Find where the given text appears and provide that cell's center as [x, y] coordinate. 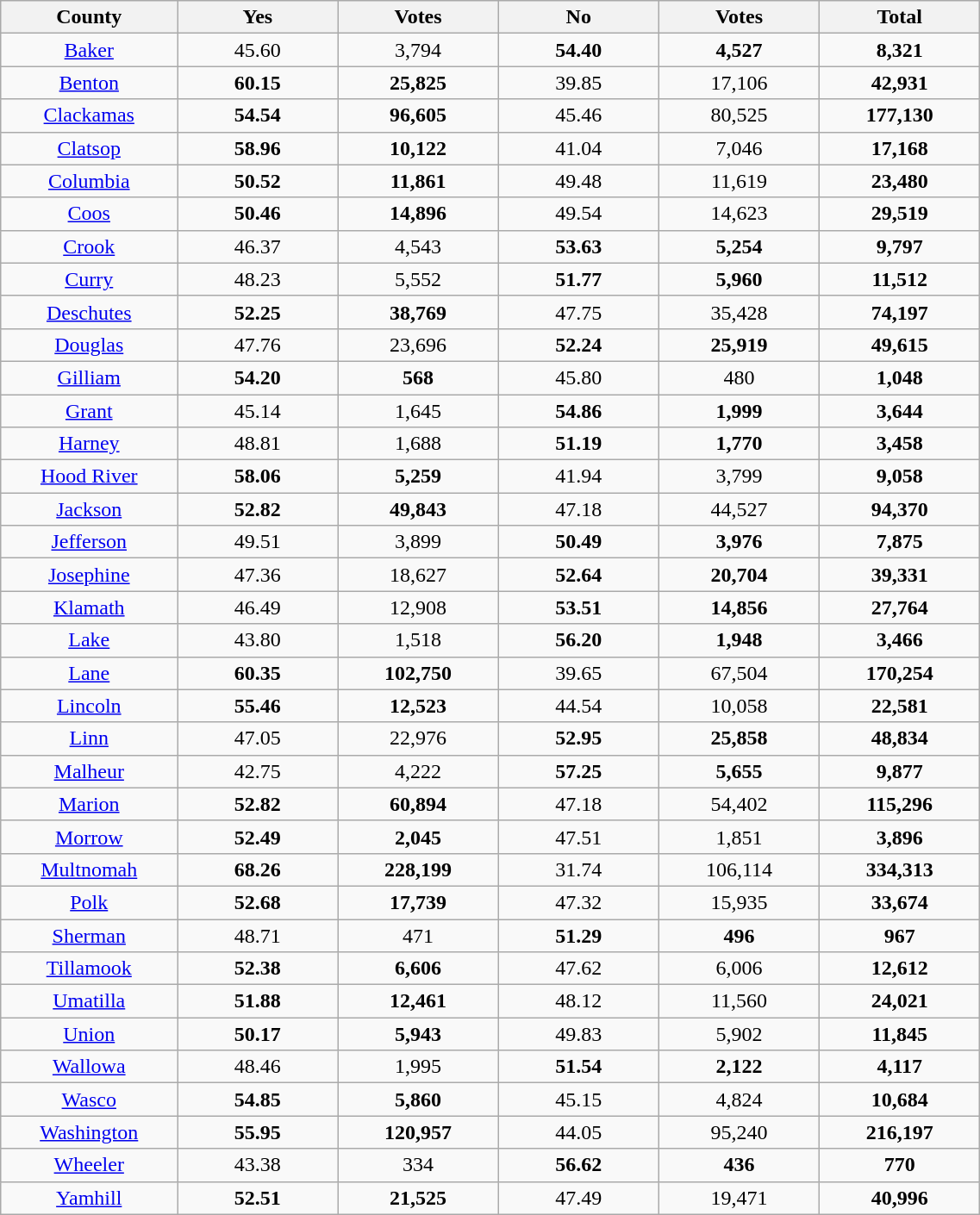
3,799 [739, 477]
15,935 [739, 902]
54.54 [258, 115]
80,525 [739, 115]
19,471 [739, 1198]
18,627 [418, 575]
49,843 [418, 509]
471 [418, 935]
60,894 [418, 804]
47.49 [578, 1198]
14,856 [739, 607]
14,896 [418, 214]
10,058 [739, 706]
9,877 [900, 771]
770 [900, 1165]
Klamath [90, 607]
20,704 [739, 575]
45.15 [578, 1100]
1,999 [739, 411]
7,046 [739, 148]
54.40 [578, 50]
96,605 [418, 115]
5,259 [418, 477]
568 [418, 377]
1,688 [418, 444]
5,552 [418, 279]
11,512 [900, 279]
56.62 [578, 1165]
3,458 [900, 444]
31.74 [578, 869]
53.63 [578, 246]
67,504 [739, 673]
Benton [90, 83]
54.86 [578, 411]
45.80 [578, 377]
49,615 [900, 345]
22,976 [418, 738]
53.51 [578, 607]
39,331 [900, 575]
47.75 [578, 312]
2,045 [418, 837]
Wallowa [90, 1067]
334 [418, 1165]
49.54 [578, 214]
102,750 [418, 673]
40,996 [900, 1198]
43.80 [258, 640]
Columbia [90, 181]
4,543 [418, 246]
5,655 [739, 771]
5,943 [418, 1034]
1,518 [418, 640]
Tillamook [90, 969]
Gilliam [90, 377]
44.05 [578, 1132]
Crook [90, 246]
56.20 [578, 640]
Deschutes [90, 312]
Grant [90, 411]
52.68 [258, 902]
17,168 [900, 148]
47.62 [578, 969]
38,769 [418, 312]
Multnomah [90, 869]
436 [739, 1165]
10,684 [900, 1100]
1,995 [418, 1067]
7,875 [900, 542]
52.95 [578, 738]
Coos [90, 214]
12,908 [418, 607]
4,824 [739, 1100]
51.29 [578, 935]
Clackamas [90, 115]
74,197 [900, 312]
43.38 [258, 1165]
1,770 [739, 444]
3,976 [739, 542]
49.48 [578, 181]
60.35 [258, 673]
Douglas [90, 345]
44.54 [578, 706]
Morrow [90, 837]
46.49 [258, 607]
216,197 [900, 1132]
228,199 [418, 869]
3,466 [900, 640]
3,899 [418, 542]
4,527 [739, 50]
25,858 [739, 738]
23,696 [418, 345]
Linn [90, 738]
4,222 [418, 771]
5,960 [739, 279]
170,254 [900, 673]
No [578, 17]
21,525 [418, 1198]
Polk [90, 902]
54,402 [739, 804]
47.36 [258, 575]
51.88 [258, 1001]
55.95 [258, 1132]
54.85 [258, 1100]
48,834 [900, 738]
52.38 [258, 969]
6,006 [739, 969]
Hood River [90, 477]
52.51 [258, 1198]
23,480 [900, 181]
1,851 [739, 837]
47.32 [578, 902]
48.71 [258, 935]
Baker [90, 50]
46.37 [258, 246]
57.25 [578, 771]
50.49 [578, 542]
42.75 [258, 771]
55.46 [258, 706]
3,794 [418, 50]
Yamhill [90, 1198]
48.81 [258, 444]
58.06 [258, 477]
115,296 [900, 804]
44,527 [739, 509]
51.54 [578, 1067]
9,058 [900, 477]
52.24 [578, 345]
Curry [90, 279]
17,106 [739, 83]
Total [900, 17]
50.17 [258, 1034]
Washington [90, 1132]
2,122 [739, 1067]
25,825 [418, 83]
52.64 [578, 575]
10,122 [418, 148]
Lane [90, 673]
11,845 [900, 1034]
11,619 [739, 181]
29,519 [900, 214]
12,612 [900, 969]
39.65 [578, 673]
11,560 [739, 1001]
5,860 [418, 1100]
22,581 [900, 706]
480 [739, 377]
17,739 [418, 902]
5,254 [739, 246]
94,370 [900, 509]
48.23 [258, 279]
106,114 [739, 869]
1,948 [739, 640]
County [90, 17]
177,130 [900, 115]
45.60 [258, 50]
Jefferson [90, 542]
95,240 [739, 1132]
496 [739, 935]
52.25 [258, 312]
50.52 [258, 181]
39.85 [578, 83]
51.77 [578, 279]
Umatilla [90, 1001]
49.51 [258, 542]
Yes [258, 17]
50.46 [258, 214]
Harney [90, 444]
52.49 [258, 837]
12,461 [418, 1001]
Clatsop [90, 148]
Union [90, 1034]
47.51 [578, 837]
Lake [90, 640]
1,048 [900, 377]
25,919 [739, 345]
8,321 [900, 50]
42,931 [900, 83]
12,523 [418, 706]
54.20 [258, 377]
11,861 [418, 181]
Sherman [90, 935]
60.15 [258, 83]
1,645 [418, 411]
Malheur [90, 771]
49.83 [578, 1034]
3,644 [900, 411]
35,428 [739, 312]
58.96 [258, 148]
5,902 [739, 1034]
967 [900, 935]
41.94 [578, 477]
41.04 [578, 148]
9,797 [900, 246]
45.46 [578, 115]
68.26 [258, 869]
48.12 [578, 1001]
47.05 [258, 738]
48.46 [258, 1067]
Lincoln [90, 706]
51.19 [578, 444]
3,896 [900, 837]
Jackson [90, 509]
24,021 [900, 1001]
47.76 [258, 345]
334,313 [900, 869]
4,117 [900, 1067]
120,957 [418, 1132]
27,764 [900, 607]
Marion [90, 804]
6,606 [418, 969]
Josephine [90, 575]
Wheeler [90, 1165]
45.14 [258, 411]
14,623 [739, 214]
33,674 [900, 902]
Wasco [90, 1100]
